For the text-containing cell, return its midpoint in (X, Y) coordinate format. 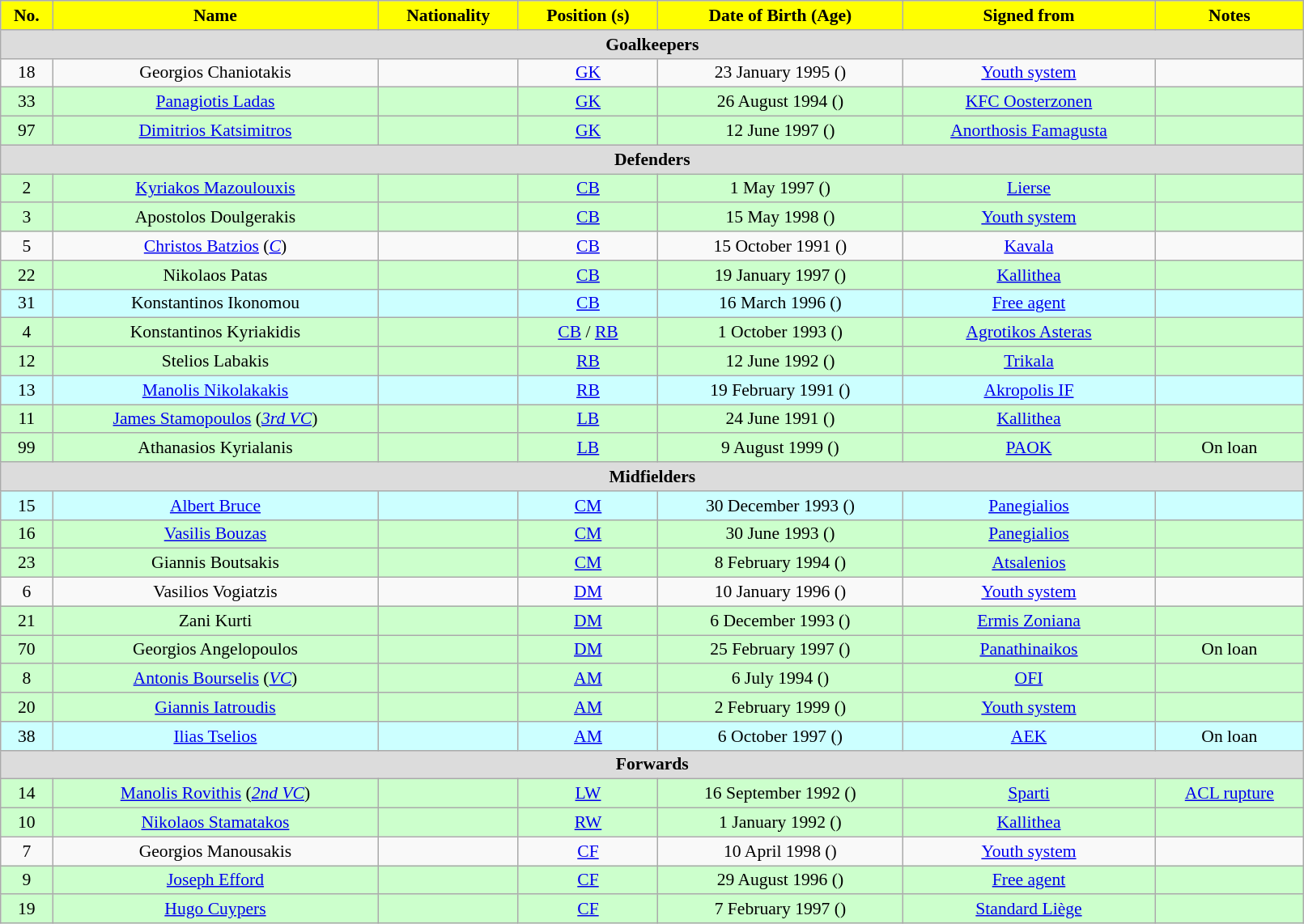
19 February 1991 () (780, 390)
16 September 1992 () (780, 794)
Joseph Efford (215, 880)
4 (27, 333)
38 (27, 736)
15 October 1991 () (780, 246)
Defenders (652, 159)
Zani Kurti (215, 621)
AEK (1029, 736)
Anorthosis Famagusta (1029, 131)
Notes (1230, 15)
30 June 1993 () (780, 534)
Christos Batzios (C) (215, 246)
31 (27, 303)
1 May 1997 () (780, 189)
9 August 1999 () (780, 448)
99 (27, 448)
12 (27, 362)
Standard Liège (1029, 909)
Kavala (1029, 246)
15 (27, 506)
15 May 1998 () (780, 218)
Stelios Labakis (215, 362)
19 (27, 909)
CB / RB (588, 333)
LW (588, 794)
Lierse (1029, 189)
Midfielders (652, 477)
Georgios Manousakis (215, 851)
Konstantinos Ikonomou (215, 303)
Albert Bruce (215, 506)
Georgios Angelopoulos (215, 650)
Konstantinos Kyriakidis (215, 333)
8 (27, 679)
2 (27, 189)
James Stamopoulos (3rd VC) (215, 419)
10 January 1996 () (780, 592)
10 April 1998 () (780, 851)
Ermis Zoniana (1029, 621)
Panathinaikos (1029, 650)
Athanasios Kyrialanis (215, 448)
RW (588, 823)
2 February 1999 () (780, 707)
Forwards (652, 765)
No. (27, 15)
7 (27, 851)
Agrotikos Asteras (1029, 333)
Vasilios Vogiatzis (215, 592)
33 (27, 102)
Nikolaos Patas (215, 275)
5 (27, 246)
Signed from (1029, 15)
6 (27, 592)
9 (27, 880)
Sparti (1029, 794)
19 January 1997 () (780, 275)
Panagiotis Ladas (215, 102)
Position (s) (588, 15)
8 February 1994 () (780, 563)
PAOK (1029, 448)
97 (27, 131)
Manolis Rovithis (2nd VC) (215, 794)
22 (27, 275)
23 (27, 563)
25 February 1997 () (780, 650)
18 (27, 73)
6 October 1997 () (780, 736)
70 (27, 650)
Dimitrios Katsimitros (215, 131)
6 December 1993 () (780, 621)
KFC Oosterzonen (1029, 102)
Kyriakos Mazoulouxis (215, 189)
7 February 1997 () (780, 909)
Akropolis IF (1029, 390)
Manolis Nikolakakis (215, 390)
6 July 1994 () (780, 679)
16 March 1996 () (780, 303)
Nikolaos Stamatakos (215, 823)
Goalkeepers (652, 45)
12 June 1992 () (780, 362)
11 (27, 419)
20 (27, 707)
Apostolos Doulgerakis (215, 218)
12 June 1997 () (780, 131)
Atsalenios (1029, 563)
26 August 1994 () (780, 102)
10 (27, 823)
14 (27, 794)
30 December 1993 () (780, 506)
Hugo Cuypers (215, 909)
Ilias Tselios (215, 736)
Trikala (1029, 362)
24 June 1991 () (780, 419)
Georgios Chaniotakis (215, 73)
16 (27, 534)
Date of Birth (Age) (780, 15)
29 August 1996 () (780, 880)
Antonis Bourselis (VC) (215, 679)
1 January 1992 () (780, 823)
3 (27, 218)
Vasilis Bouzas (215, 534)
1 October 1993 () (780, 333)
Giannis Boutsakis (215, 563)
ACL rupture (1230, 794)
13 (27, 390)
23 January 1995 () (780, 73)
OFI (1029, 679)
Nationality (448, 15)
21 (27, 621)
Giannis Iatroudis (215, 707)
Name (215, 15)
